Determine the (X, Y) coordinate at the center of the cell enclosing the given text.  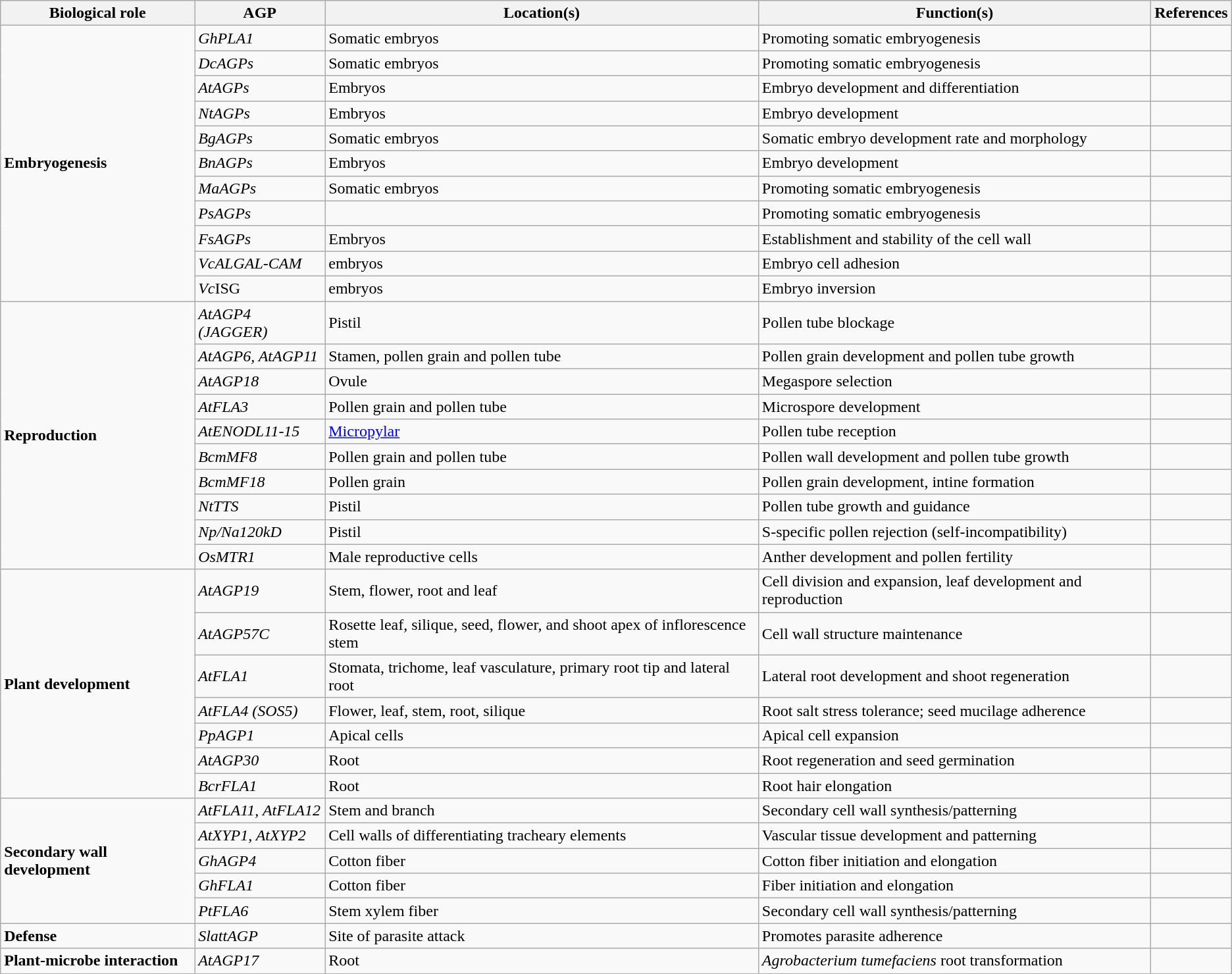
Stamen, pollen grain and pollen tube (542, 357)
Fiber initiation and elongation (954, 886)
AtAGP57C (260, 633)
AtFLA1 (260, 677)
Establishment and stability of the cell wall (954, 238)
BnAGPs (260, 163)
BcmMF18 (260, 482)
Defense (97, 936)
BcrFLA1 (260, 785)
Np/Na120kD (260, 532)
Stem, flower, root and leaf (542, 591)
AtAGPs (260, 88)
Cell walls of differentiating tracheary elements (542, 836)
OsMTR1 (260, 557)
Site of parasite attack (542, 936)
Biological role (97, 13)
Rosette leaf, silique, seed, flower, and shoot apex of inflorescence stem (542, 633)
PsAGPs (260, 213)
Embryo development and differentiation (954, 88)
Reproduction (97, 436)
Apical cell expansion (954, 735)
Embryo cell adhesion (954, 263)
Ovule (542, 382)
Agrobacterium tumefaciens root transformation (954, 961)
GhAGP4 (260, 861)
Somatic embryo development rate and morphology (954, 138)
Anther development and pollen fertility (954, 557)
PpAGP1 (260, 735)
Root regeneration and seed germination (954, 760)
AtAGP30 (260, 760)
Function(s) (954, 13)
AtAGP17 (260, 961)
NtTTS (260, 507)
GhPLA1 (260, 38)
Megaspore selection (954, 382)
SlattAGP (260, 936)
Micropylar (542, 432)
FsAGPs (260, 238)
Microspore development (954, 407)
Embryogenesis (97, 163)
References (1191, 13)
Root salt stress tolerance; seed mucilage adherence (954, 710)
Cell division and expansion, leaf development and reproduction (954, 591)
AtAGP6, AtAGP11 (260, 357)
AtAGP19 (260, 591)
Vascular tissue development and patterning (954, 836)
Promotes parasite adherence (954, 936)
Pollen grain (542, 482)
AGP (260, 13)
Pollen tube growth and guidance (954, 507)
BgAGPs (260, 138)
Secondary wall development (97, 861)
Pollen tube reception (954, 432)
VcISG (260, 288)
Embryo inversion (954, 288)
Lateral root development and shoot regeneration (954, 677)
Pollen tube blockage (954, 322)
GhFLA1 (260, 886)
NtAGPs (260, 113)
AtFLA11, AtFLA12 (260, 811)
Stomata, trichome, leaf vasculature, primary root tip and lateral root (542, 677)
MaAGPs (260, 188)
Male reproductive cells (542, 557)
BcmMF8 (260, 457)
Stem xylem fiber (542, 911)
S-specific pollen rejection (self-incompatibility) (954, 532)
DcAGPs (260, 63)
Plant development (97, 683)
Plant-microbe interaction (97, 961)
Apical cells (542, 735)
Stem and branch (542, 811)
Cell wall structure maintenance (954, 633)
Pollen grain development and pollen tube growth (954, 357)
PtFLA6 (260, 911)
Root hair elongation (954, 785)
AtENODL11-15 (260, 432)
AtFLA4 (SOS5) (260, 710)
Flower, leaf, stem, root, silique (542, 710)
VcALGAL-CAM (260, 263)
AtAGP18 (260, 382)
AtXYP1, AtXYP2 (260, 836)
Cotton fiber initiation and elongation (954, 861)
Pollen wall development and pollen tube growth (954, 457)
AtFLA3 (260, 407)
Pollen grain development, intine formation (954, 482)
AtAGP4 (JAGGER) (260, 322)
Location(s) (542, 13)
